Pinpoint the cell where the given text exists, returning its (x, y) midpoint coordinate. 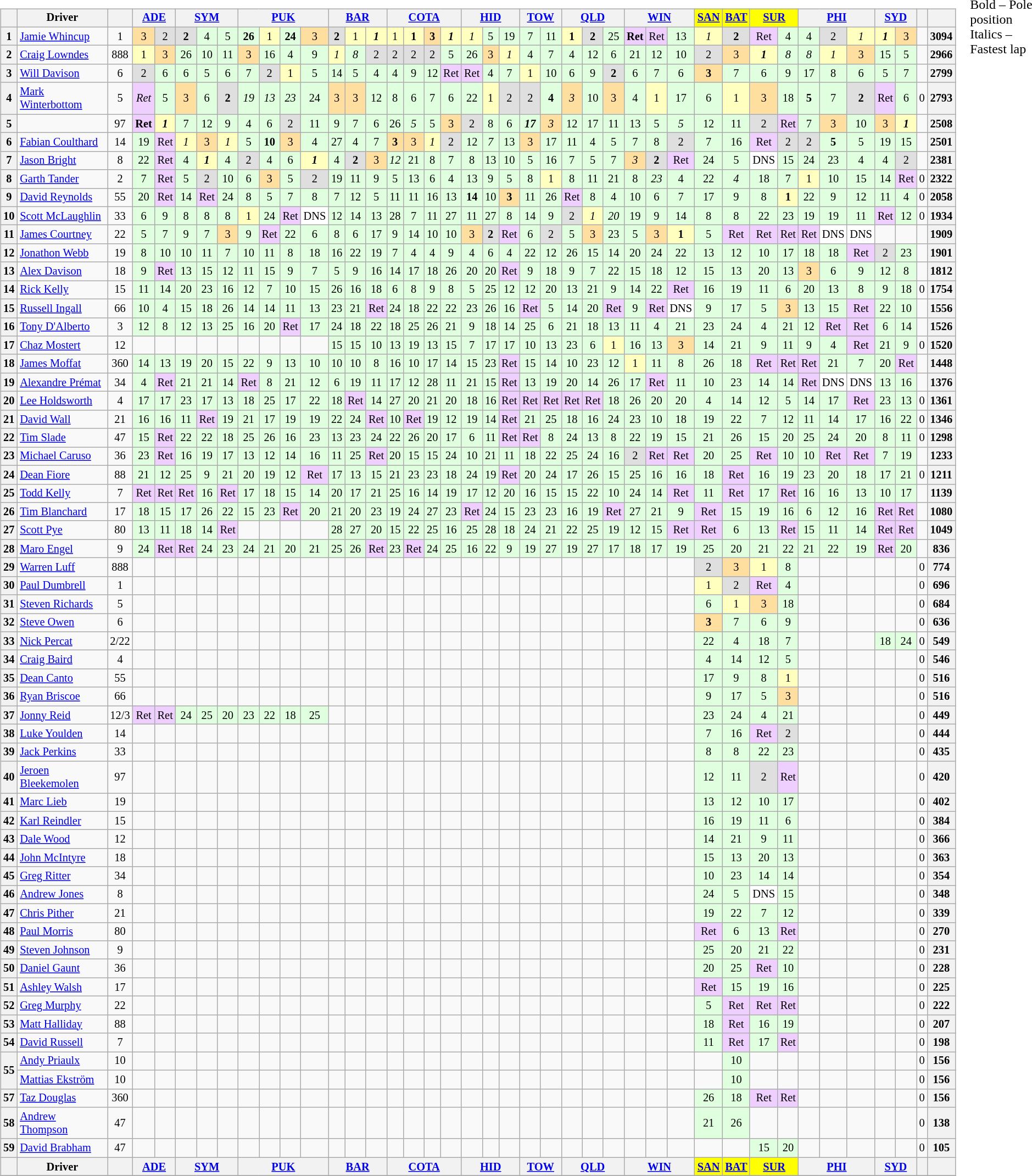
37 (9, 715)
Scott Pye (62, 530)
Russell Ingall (62, 308)
49 (9, 950)
207 (941, 1024)
40 (9, 777)
2381 (941, 160)
Tony D'Alberto (62, 327)
1909 (941, 235)
1812 (941, 271)
59 (9, 1148)
Andrew Thompson (62, 1123)
435 (941, 752)
225 (941, 987)
51 (9, 987)
James Moffat (62, 364)
339 (941, 913)
43 (9, 839)
Nick Percat (62, 641)
1211 (941, 475)
Jason Bright (62, 160)
James Courtney (62, 235)
45 (9, 876)
1526 (941, 327)
Jack Perkins (62, 752)
Jonathon Webb (62, 253)
41 (9, 802)
363 (941, 858)
Craig Baird (62, 660)
774 (941, 567)
1049 (941, 530)
Will Davison (62, 74)
Todd Kelly (62, 493)
Chaz Mostert (62, 345)
549 (941, 641)
Jonny Reid (62, 715)
David Brabham (62, 1148)
Scott McLaughlin (62, 216)
1233 (941, 456)
Fabian Coulthard (62, 142)
1080 (941, 512)
1298 (941, 438)
2/22 (120, 641)
39 (9, 752)
Tim Slade (62, 438)
Steven Johnson (62, 950)
Rick Kelly (62, 290)
Greg Murphy (62, 1006)
Warren Luff (62, 567)
Chris Pither (62, 913)
354 (941, 876)
David Wall (62, 419)
Matt Halliday (62, 1024)
402 (941, 802)
Taz Douglas (62, 1098)
53 (9, 1024)
1520 (941, 345)
Andrew Jones (62, 895)
1139 (941, 493)
1901 (941, 253)
2793 (941, 98)
31 (9, 604)
Dean Canto (62, 678)
Paul Dumbrell (62, 586)
44 (9, 858)
1754 (941, 290)
Alex Davison (62, 271)
Daniel Gaunt (62, 968)
Jamie Whincup (62, 36)
32 (9, 623)
12/3 (120, 715)
420 (941, 777)
Mark Winterbottom (62, 98)
Jeroen Bleekemolen (62, 777)
222 (941, 1006)
Steven Richards (62, 604)
1361 (941, 401)
Maro Engel (62, 549)
42 (9, 821)
David Russell (62, 1043)
2799 (941, 74)
46 (9, 895)
Marc Lieb (62, 802)
Karl Reindler (62, 821)
636 (941, 623)
Andy Priaulx (62, 1061)
2501 (941, 142)
1376 (941, 382)
1448 (941, 364)
58 (9, 1123)
2966 (941, 55)
1556 (941, 308)
3094 (941, 36)
30 (9, 586)
696 (941, 586)
52 (9, 1006)
54 (9, 1043)
684 (941, 604)
2322 (941, 179)
270 (941, 932)
Mattias Ekström (62, 1079)
Ashley Walsh (62, 987)
57 (9, 1098)
Michael Caruso (62, 456)
David Reynolds (62, 198)
50 (9, 968)
546 (941, 660)
2508 (941, 124)
38 (9, 734)
198 (941, 1043)
348 (941, 895)
105 (941, 1148)
Craig Lowndes (62, 55)
John McIntyre (62, 858)
Tim Blanchard (62, 512)
1346 (941, 419)
48 (9, 932)
228 (941, 968)
Garth Tander (62, 179)
Alexandre Prémat (62, 382)
Greg Ritter (62, 876)
Dale Wood (62, 839)
138 (941, 1123)
449 (941, 715)
836 (941, 549)
29 (9, 567)
1934 (941, 216)
35 (9, 678)
384 (941, 821)
2058 (941, 198)
Dean Fiore (62, 475)
Paul Morris (62, 932)
Ryan Briscoe (62, 696)
366 (941, 839)
Lee Holdsworth (62, 401)
444 (941, 734)
231 (941, 950)
Steve Owen (62, 623)
Luke Youlden (62, 734)
